Determine the (x, y) coordinate at the center of the cell enclosing the given text.  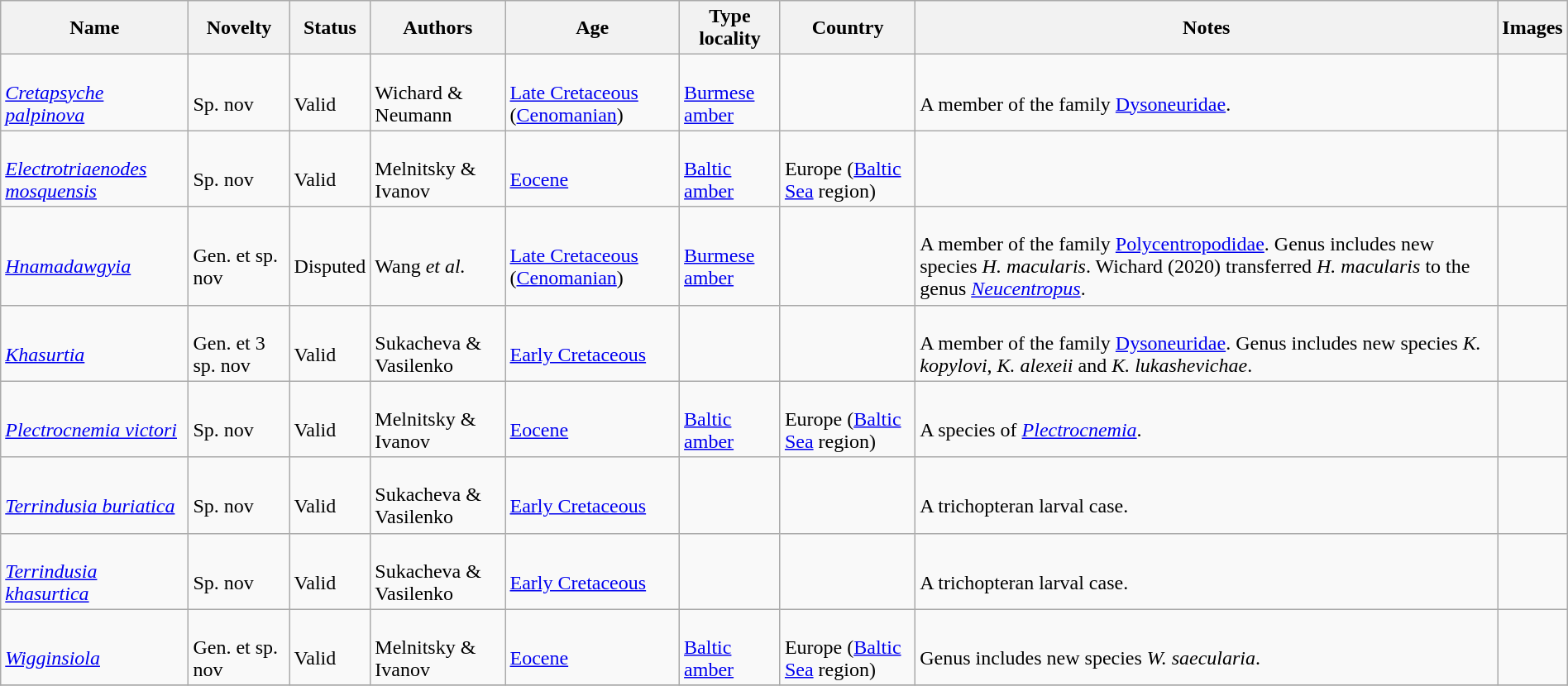
Genus includes new species W. saecularia. (1207, 647)
Gen. et 3 sp. nov (239, 343)
Country (847, 28)
A member of the family Dysoneuridae. Genus includes new species K. kopylovi, K. alexeii and K. lukashevichae. (1207, 343)
Name (94, 28)
A member of the family Polycentropodidae. Genus includes new species H. macularis. Wichard (2020) transferred H. macularis to the genus Neucentropus. (1207, 256)
Authors (438, 28)
Wang et al. (438, 256)
Type locality (730, 28)
Age (592, 28)
Status (330, 28)
A species of Plectrocnemia. (1207, 419)
Wichard & Neumann (438, 93)
Khasurtia (94, 343)
Cretapsyche palpinova (94, 93)
Terrindusia khasurtica (94, 571)
Disputed (330, 256)
Plectrocnemia victori (94, 419)
Notes (1207, 28)
Hnamadawgyia (94, 256)
Electrotriaenodes mosquensis (94, 169)
Terrindusia buriatica (94, 495)
A member of the family Dysoneuridae. (1207, 93)
Wigginsiola (94, 647)
Novelty (239, 28)
Images (1532, 28)
